Find where the given text appears and provide that cell's center as [X, Y] coordinate. 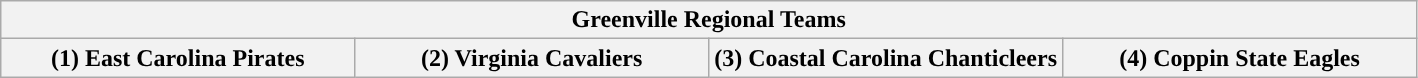
(2) Virginia Cavaliers [532, 58]
Greenville Regional Teams [709, 20]
(3) Coastal Carolina Chanticleers [886, 58]
(4) Coppin State Eagles [1240, 58]
(1) East Carolina Pirates [178, 58]
